Find where the given text appears and provide that cell's center as (X, Y) coordinate. 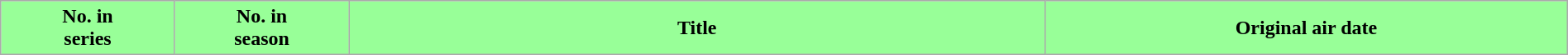
No. inseries (88, 28)
No. inseason (261, 28)
Title (697, 28)
Original air date (1307, 28)
